Scan for the cell matching the given text and deliver its [X, Y] coordinate at center. 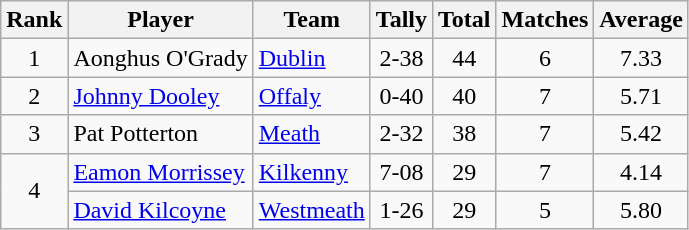
40 [465, 96]
44 [465, 58]
38 [465, 134]
0-40 [401, 96]
5.71 [642, 96]
1 [34, 58]
2-38 [401, 58]
7.33 [642, 58]
Kilkenny [312, 172]
Total [465, 20]
Aonghus O'Grady [160, 58]
Westmeath [312, 210]
David Kilcoyne [160, 210]
Johnny Dooley [160, 96]
6 [545, 58]
5 [545, 210]
3 [34, 134]
Pat Potterton [160, 134]
4 [34, 191]
7-08 [401, 172]
Meath [312, 134]
Matches [545, 20]
5.80 [642, 210]
2-32 [401, 134]
5.42 [642, 134]
1-26 [401, 210]
Rank [34, 20]
Average [642, 20]
2 [34, 96]
Dublin [312, 58]
Player [160, 20]
4.14 [642, 172]
Tally [401, 20]
Eamon Morrissey [160, 172]
Team [312, 20]
Offaly [312, 96]
